Extract the [X, Y] coordinate from the center of the cell holding the provided text.  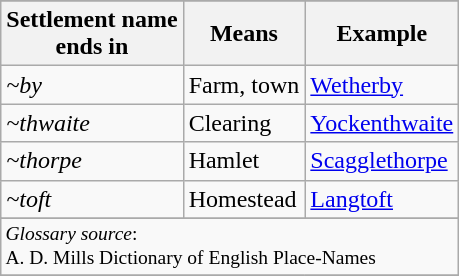
~by [92, 85]
Glossary source:A. D. Mills Dictionary of English Place-Names [230, 246]
Scagglethorpe [382, 161]
~thorpe [92, 161]
Homestead [244, 199]
Clearing [244, 123]
Langtoft [382, 199]
Farm, town [244, 85]
Hamlet [244, 161]
~toft [92, 199]
Yockenthwaite [382, 123]
Example [382, 34]
Settlement nameends in [92, 34]
~thwaite [92, 123]
Wetherby [382, 85]
Means [244, 34]
